Find where the given text appears and provide that cell's center as [x, y] coordinate. 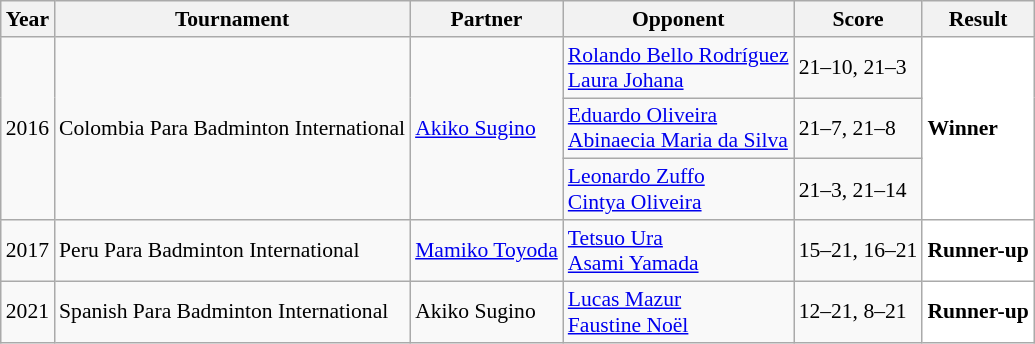
Score [858, 19]
2017 [28, 250]
Tournament [232, 19]
Peru Para Badminton International [232, 250]
Mamiko Toyoda [486, 250]
21–10, 21–3 [858, 68]
21–3, 21–14 [858, 190]
Rolando Bello Rodríguez Laura Johana [678, 68]
2016 [28, 128]
Opponent [678, 19]
Leonardo Zuffo Cintya Oliveira [678, 190]
2021 [28, 312]
Year [28, 19]
Tetsuo Ura Asami Yamada [678, 250]
Lucas Mazur Faustine Noël [678, 312]
Winner [978, 128]
Eduardo Oliveira Abinaecia Maria da Silva [678, 128]
Result [978, 19]
Spanish Para Badminton International [232, 312]
Partner [486, 19]
12–21, 8–21 [858, 312]
21–7, 21–8 [858, 128]
Colombia Para Badminton International [232, 128]
15–21, 16–21 [858, 250]
